From the cell containing the given text, extract its center point as [X, Y] coordinate. 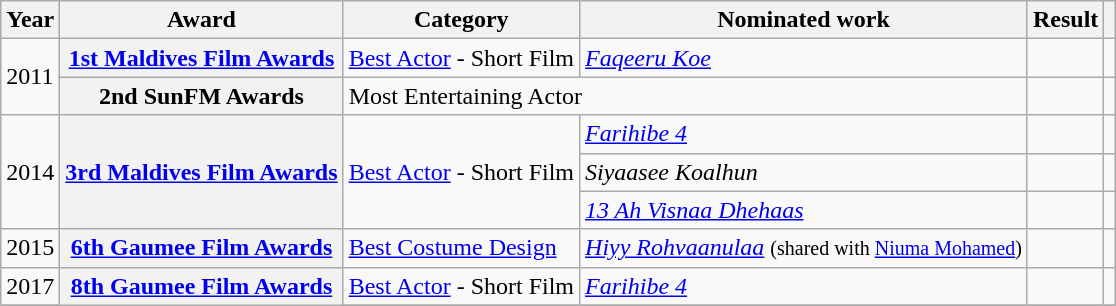
6th Gaumee Film Awards [202, 248]
2nd SunFM Awards [202, 96]
Faqeeru Koe [804, 58]
Hiyy Rohvaanulaa (shared with Niuma Mohamed) [804, 248]
Year [30, 20]
2011 [30, 77]
Most Entertaining Actor [685, 96]
Best Costume Design [461, 248]
8th Gaumee Film Awards [202, 286]
13 Ah Visnaa Dhehaas [804, 210]
2017 [30, 286]
Nominated work [804, 20]
1st Maldives Film Awards [202, 58]
Category [461, 20]
2015 [30, 248]
3rd Maldives Film Awards [202, 172]
Result [1065, 20]
Award [202, 20]
Siyaasee Koalhun [804, 172]
2014 [30, 172]
